Locate the cell with the specified text and output its (X, Y) center coordinate. 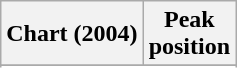
Chart (2004) (72, 34)
Peak position (189, 34)
